Provide the [x, y] coordinate of the cell's center where the given text is located.  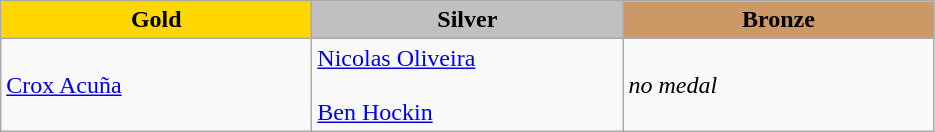
Silver [468, 20]
Gold [156, 20]
no medal [778, 85]
Bronze [778, 20]
Crox Acuña [156, 85]
Nicolas OliveiraBen Hockin [468, 85]
